Return the (X, Y) coordinate for the center point of the cell that contains the specified text.  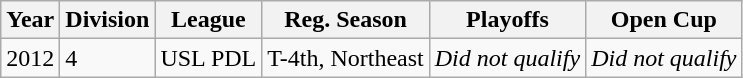
2012 (30, 58)
Year (30, 20)
4 (108, 58)
Reg. Season (346, 20)
USL PDL (208, 58)
Playoffs (507, 20)
Open Cup (664, 20)
League (208, 20)
T-4th, Northeast (346, 58)
Division (108, 20)
